Return the (X, Y) coordinate for the center point of the cell that contains the specified text.  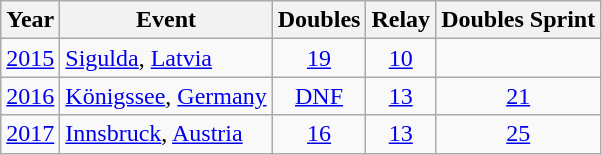
10 (401, 58)
Königssee, Germany (166, 96)
2015 (30, 58)
Doubles (319, 20)
Relay (401, 20)
2017 (30, 134)
21 (518, 96)
16 (319, 134)
25 (518, 134)
DNF (319, 96)
Event (166, 20)
Doubles Sprint (518, 20)
19 (319, 58)
Year (30, 20)
Innsbruck, Austria (166, 134)
Sigulda, Latvia (166, 58)
2016 (30, 96)
